Scan for the cell matching the given text and deliver its [x, y] coordinate at center. 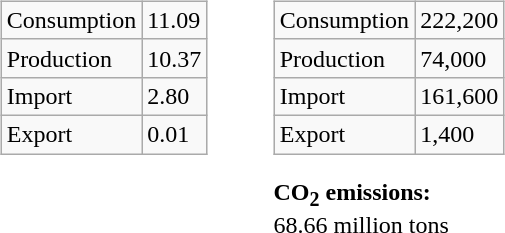
0.01 [174, 134]
222,200 [460, 20]
74,000 [460, 58]
1,400 [460, 134]
10.37 [174, 58]
2.80 [174, 96]
11.09 [174, 20]
161,600 [460, 96]
